Output the [x, y] coordinate of the center of the cell containing the given text.  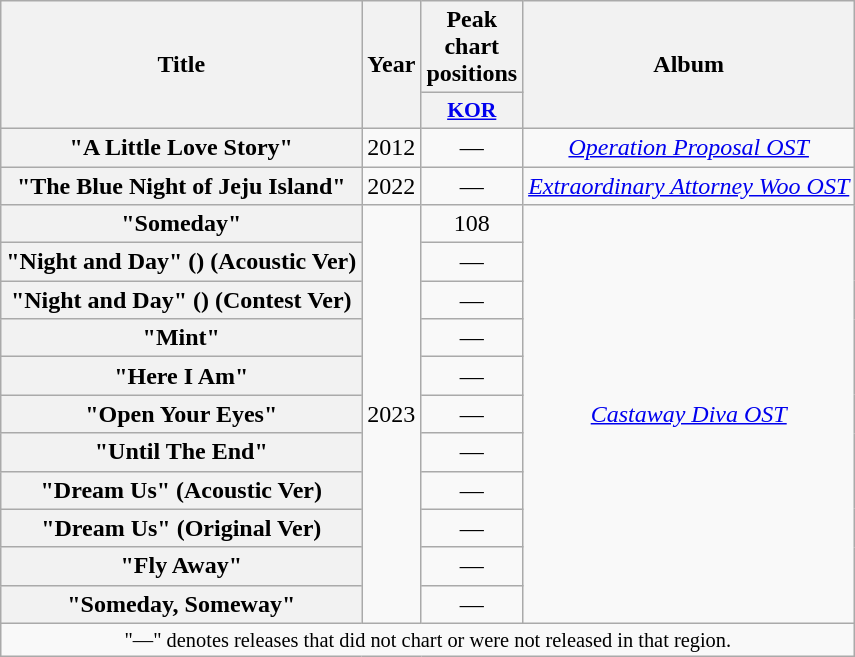
KOR [472, 111]
"Fly Away" [182, 566]
"—" denotes releases that did not chart or were not released in that region. [428, 640]
"Night and Day" () (Contest Ver) [182, 300]
"Here I Am" [182, 376]
Castaway Diva OST [689, 414]
Operation Proposal OST [689, 147]
Peak chart positions [472, 47]
"Open Your Eyes" [182, 414]
"Someday, Someway" [182, 604]
Album [689, 65]
"Someday" [182, 224]
"Mint" [182, 338]
2023 [392, 414]
"Until The End" [182, 452]
Year [392, 65]
"The Blue Night of Jeju Island" [182, 185]
Extraordinary Attorney Woo OST [689, 185]
Title [182, 65]
2012 [392, 147]
2022 [392, 185]
"Dream Us" (Original Ver) [182, 528]
"A Little Love Story" [182, 147]
"Night and Day" () (Acoustic Ver) [182, 262]
"Dream Us" (Acoustic Ver) [182, 490]
108 [472, 224]
